Detect which cell encompasses the target text, then output its [X, Y] center coordinate. 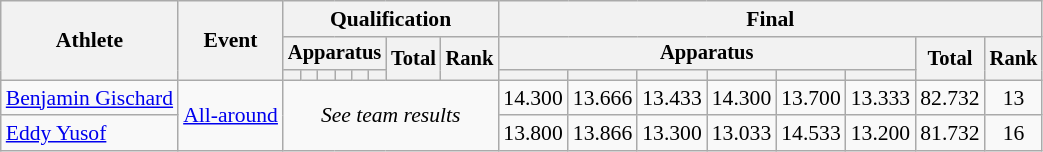
Final [770, 19]
81.732 [950, 134]
82.732 [950, 98]
13 [1014, 98]
13.866 [602, 134]
16 [1014, 134]
13.433 [672, 98]
Event [230, 40]
13.800 [532, 134]
14.533 [810, 134]
13.033 [742, 134]
13.200 [880, 134]
Athlete [90, 40]
All-around [230, 116]
Eddy Yusof [90, 134]
Benjamin Gischard [90, 98]
13.300 [672, 134]
13.700 [810, 98]
See team results [390, 116]
Qualification [390, 19]
13.333 [880, 98]
13.666 [602, 98]
